Determine the [x, y] coordinate at the center of the cell enclosing the given text.  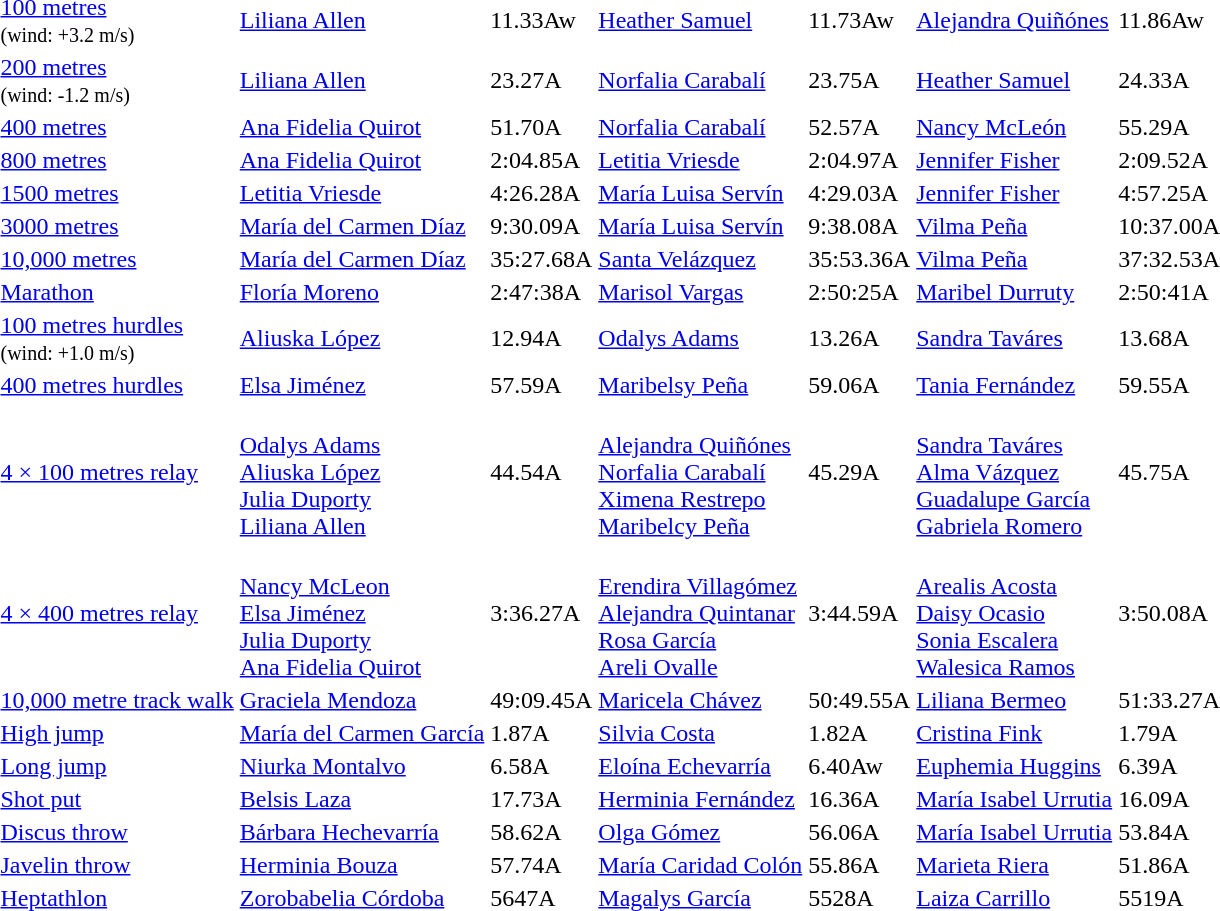
Sandra Taváres [1014, 338]
6.40Aw [860, 766]
6.58A [542, 766]
Heather Samuel [1014, 80]
57.59A [542, 385]
Euphemia Huggins [1014, 766]
23.27A [542, 80]
Maricela Chávez [700, 700]
Bárbara Hechevarría [362, 832]
2:50:25A [860, 292]
Sandra TaváresAlma VázquezGuadalupe GarcíaGabriela Romero [1014, 472]
Herminia Bouza [362, 865]
4:26.28A [542, 193]
1.87A [542, 733]
Arealis AcostaDaisy OcasioSonia EscaleraWalesica Ramos [1014, 613]
44.54A [542, 472]
María del Carmen García [362, 733]
58.62A [542, 832]
Nancy McLeonElsa JiménezJulia DuportyAna Fidelia Quirot [362, 613]
Odalys Adams [700, 338]
Eloína Echevarría [700, 766]
57.74A [542, 865]
1.82A [860, 733]
9:30.09A [542, 226]
56.06A [860, 832]
Floría Moreno [362, 292]
Marieta Riera [1014, 865]
2:04.97A [860, 160]
12.94A [542, 338]
Nancy McLeón [1014, 127]
59.06A [860, 385]
51.70A [542, 127]
49:09.45A [542, 700]
Erendira VillagómezAlejandra QuintanarRosa GarcíaAreli Ovalle [700, 613]
Odalys AdamsAliuska LópezJulia DuportyLiliana Allen [362, 472]
16.36A [860, 799]
Olga Gómez [700, 832]
Aliuska López [362, 338]
2:47:38A [542, 292]
Belsis Laza [362, 799]
23.75A [860, 80]
3:36.27A [542, 613]
Marisol Vargas [700, 292]
55.86A [860, 865]
Liliana Bermeo [1014, 700]
Cristina Fink [1014, 733]
13.26A [860, 338]
Liliana Allen [362, 80]
4:29.03A [860, 193]
Niurka Montalvo [362, 766]
9:38.08A [860, 226]
Elsa Jiménez [362, 385]
Maribelsy Peña [700, 385]
Santa Velázquez [700, 259]
Herminia Fernández [700, 799]
Alejandra QuiñónesNorfalia CarabalíXimena RestrepoMaribelcy Peña [700, 472]
3:44.59A [860, 613]
Silvia Costa [700, 733]
45.29A [860, 472]
2:04.85A [542, 160]
17.73A [542, 799]
35:27.68A [542, 259]
50:49.55A [860, 700]
María Caridad Colón [700, 865]
Maribel Durruty [1014, 292]
Tania Fernández [1014, 385]
52.57A [860, 127]
Graciela Mendoza [362, 700]
35:53.36A [860, 259]
